Scan for the cell matching the given text and deliver its [X, Y] coordinate at center. 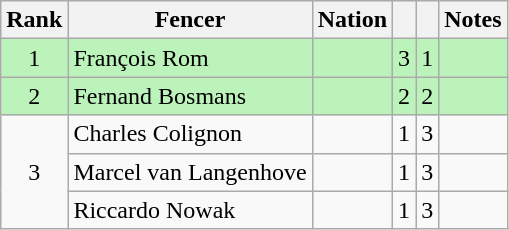
François Rom [190, 58]
Marcel van Langenhove [190, 172]
Fernand Bosmans [190, 96]
Charles Colignon [190, 134]
Rank [34, 20]
Notes [473, 20]
Fencer [190, 20]
Nation [352, 20]
Riccardo Nowak [190, 210]
